Find where the given text appears and provide that cell's center as (X, Y) coordinate. 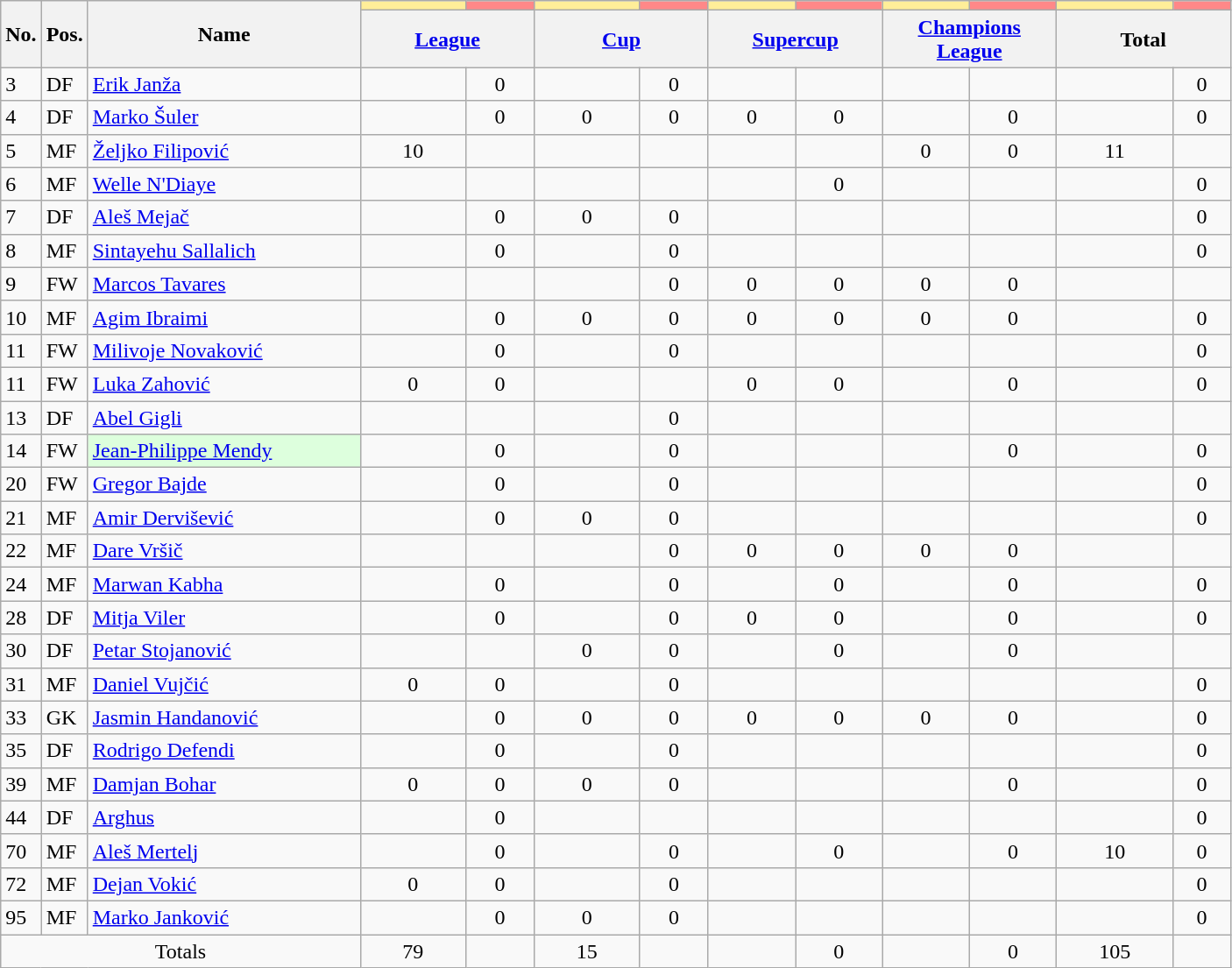
Cup (622, 39)
Rodrigo Defendi (224, 751)
22 (21, 551)
6 (21, 184)
70 (21, 851)
30 (21, 651)
Pos. (65, 34)
13 (21, 418)
Željko Filipović (224, 151)
4 (21, 117)
35 (21, 751)
8 (21, 251)
Arghus (224, 817)
28 (21, 618)
Mitja Viler (224, 618)
Gregor Bajde (224, 484)
Total (1144, 39)
Marwan Kabha (224, 584)
Abel Gigli (224, 418)
Petar Stojanović (224, 651)
Totals (181, 950)
No. (21, 34)
Champions League (969, 39)
Jean-Philippe Mendy (224, 451)
Dejan Vokić (224, 884)
GK (65, 717)
44 (21, 817)
Milivoje Novaković (224, 350)
3 (21, 84)
31 (21, 684)
Marcos Tavares (224, 284)
Marko Šuler (224, 117)
5 (21, 151)
Jasmin Handanović (224, 717)
21 (21, 518)
7 (21, 217)
33 (21, 717)
Erik Janža (224, 84)
95 (21, 917)
Aleš Mertelj (224, 851)
Aleš Mejač (224, 217)
Amir Dervišević (224, 518)
105 (1115, 950)
14 (21, 451)
Daniel Vujčić (224, 684)
Luka Zahović (224, 384)
Supercup (796, 39)
9 (21, 284)
League (447, 39)
Agim Ibraimi (224, 317)
Name (224, 34)
Sintayehu Sallalich (224, 251)
Marko Janković (224, 917)
Welle N'Diaye (224, 184)
79 (413, 950)
15 (587, 950)
20 (21, 484)
Dare Vršič (224, 551)
72 (21, 884)
39 (21, 784)
24 (21, 584)
Damjan Bohar (224, 784)
